Return the (X, Y) coordinate for the center point of the cell that contains the specified text.  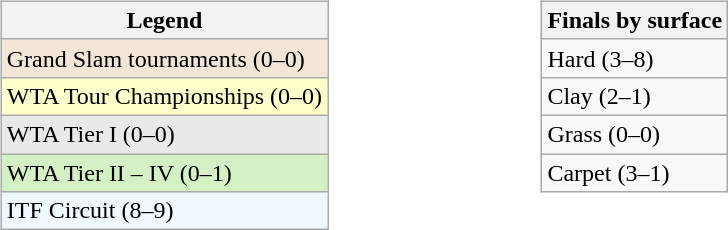
WTA Tier II – IV (0–1) (164, 173)
Grand Slam tournaments (0–0) (164, 58)
Carpet (3–1) (635, 173)
Legend (164, 20)
Grass (0–0) (635, 134)
ITF Circuit (8–9) (164, 211)
WTA Tier I (0–0) (164, 134)
WTA Tour Championships (0–0) (164, 96)
Finals by surface (635, 20)
Hard (3–8) (635, 58)
Clay (2–1) (635, 96)
